Scan for the cell matching the given text and deliver its (X, Y) coordinate at center. 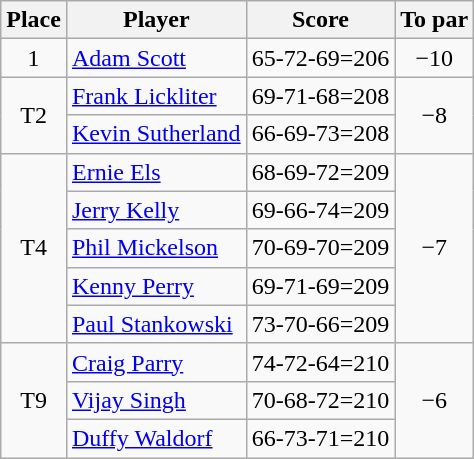
Duffy Waldorf (156, 438)
69-71-68=208 (320, 96)
Player (156, 20)
66-73-71=210 (320, 438)
69-66-74=209 (320, 210)
73-70-66=209 (320, 324)
−10 (434, 58)
74-72-64=210 (320, 362)
Place (34, 20)
−6 (434, 400)
Frank Lickliter (156, 96)
66-69-73=208 (320, 134)
Paul Stankowski (156, 324)
Phil Mickelson (156, 248)
65-72-69=206 (320, 58)
Craig Parry (156, 362)
−7 (434, 248)
T9 (34, 400)
Kevin Sutherland (156, 134)
1 (34, 58)
Vijay Singh (156, 400)
Jerry Kelly (156, 210)
70-68-72=210 (320, 400)
Score (320, 20)
To par (434, 20)
T4 (34, 248)
Kenny Perry (156, 286)
68-69-72=209 (320, 172)
T2 (34, 115)
−8 (434, 115)
69-71-69=209 (320, 286)
Ernie Els (156, 172)
70-69-70=209 (320, 248)
Adam Scott (156, 58)
